Provide the (X, Y) coordinate of the cell's center where the given text is located.  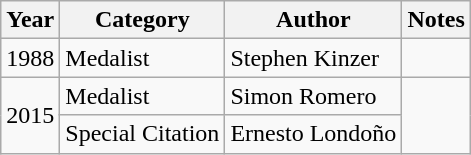
Author (314, 20)
Ernesto Londoño (314, 134)
Special Citation (142, 134)
Stephen Kinzer (314, 58)
Year (30, 20)
2015 (30, 115)
Notes (436, 20)
1988 (30, 58)
Simon Romero (314, 96)
Category (142, 20)
